Determine the (X, Y) coordinate at the center of the cell enclosing the given text.  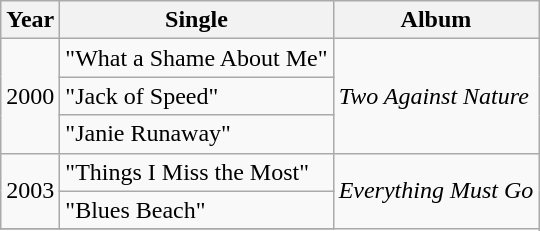
2003 (30, 191)
Everything Must Go (436, 191)
"Things I Miss the Most" (196, 172)
Two Against Nature (436, 96)
Album (436, 20)
2000 (30, 96)
"Blues Beach" (196, 210)
Year (30, 20)
"What a Shame About Me" (196, 58)
Single (196, 20)
"Janie Runaway" (196, 134)
"Jack of Speed" (196, 96)
